Output the (X, Y) coordinate of the center of the cell containing the given text.  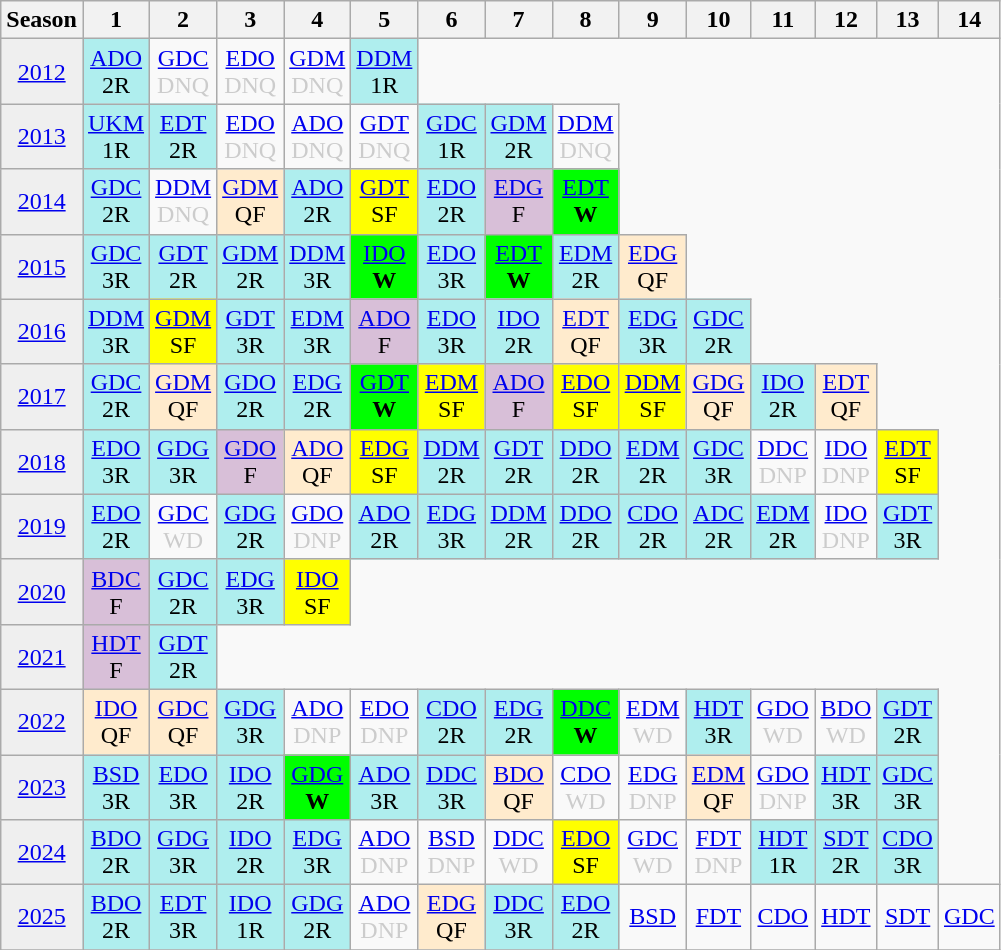
12 (846, 20)
8 (586, 20)
HDTF (116, 656)
EDODNP (384, 722)
CDO (783, 918)
2025 (42, 918)
2023 (42, 786)
GDGQF (718, 396)
ADO3R (384, 786)
DDM1R (384, 72)
EDT2R (184, 136)
ADOQF (318, 462)
GDTSF (384, 202)
10 (718, 20)
5 (384, 20)
2024 (42, 852)
GDMSF (184, 332)
BDOWD (846, 722)
2017 (42, 396)
2020 (42, 592)
GDOWD (783, 722)
DDCWD (518, 852)
GDTW (384, 396)
EDMSF (452, 396)
IDO1R (250, 918)
2015 (42, 266)
EDMQF (718, 786)
13 (908, 20)
BSDDNP (452, 852)
SDT2R (846, 852)
IDOQF (116, 722)
DDMSF (652, 396)
ADODNQ (318, 136)
GDC (969, 918)
BSD (652, 918)
6 (452, 20)
HDT (846, 918)
ADC2R (718, 526)
GDMDNQ (318, 72)
GDOF (250, 462)
GDO2R (250, 396)
CDOWD (586, 786)
DDCW (586, 722)
EDM3R (318, 332)
BDCF (116, 592)
DDCDNP (783, 462)
CDO3R (908, 852)
IDOSF (318, 592)
SDT (908, 918)
GDTDNQ (384, 136)
GDGW (318, 786)
UKM1R (116, 136)
1 (116, 20)
HDT1R (783, 852)
3 (250, 20)
BDOQF (518, 786)
EDGF (518, 202)
9 (652, 20)
2019 (42, 526)
2014 (42, 202)
2 (184, 20)
2022 (42, 722)
2012 (42, 72)
EDT3R (184, 918)
FDT (718, 918)
14 (969, 20)
2013 (42, 136)
GDCDNQ (184, 72)
2018 (42, 462)
BSD3R (116, 786)
GDCQF (184, 722)
11 (783, 20)
EDGSF (384, 462)
EDGDNP (652, 786)
Season (42, 20)
EDMWD (652, 722)
2016 (42, 332)
2021 (42, 656)
IDOW (384, 266)
4 (318, 20)
GDC1R (452, 136)
7 (518, 20)
FDTDNP (718, 852)
EDTSF (908, 462)
